Pinpoint the cell where the given text exists, returning its [X, Y] midpoint coordinate. 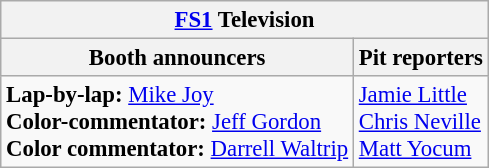
Lap-by-lap: Mike Joy Color-commentator: Jeff Gordon Color commentator: Darrell Waltrip [178, 122]
Pit reporters [420, 58]
Booth announcers [178, 58]
Jamie LittleChris NevilleMatt Yocum [420, 122]
FS1 Television [245, 20]
